Find where the given text appears and provide that cell's center as (x, y) coordinate. 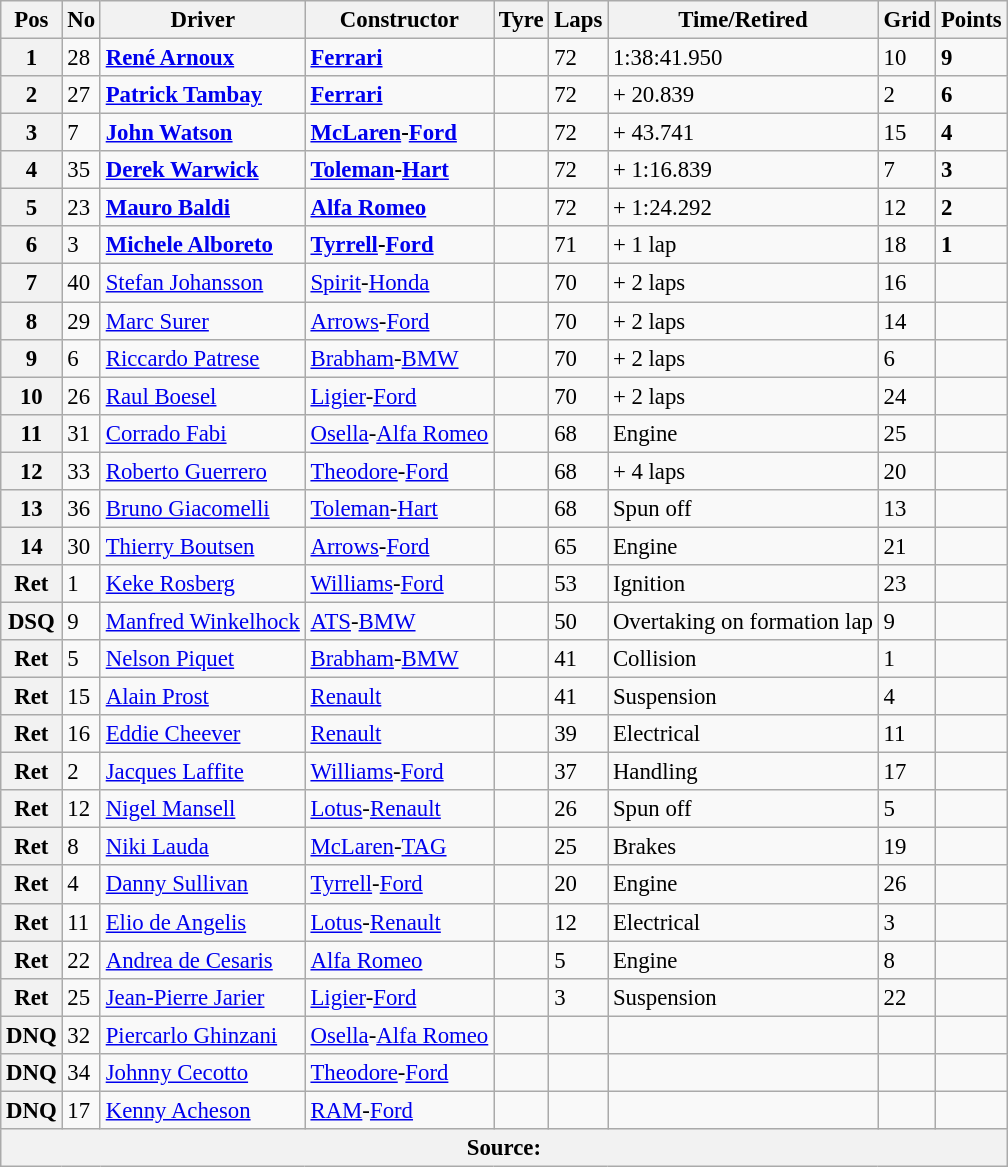
Source: (504, 1148)
DSQ (32, 621)
Thierry Boutsen (202, 546)
34 (81, 1073)
28 (81, 58)
Piercarlo Ghinzani (202, 1035)
Keke Rosberg (202, 584)
32 (81, 1035)
65 (578, 546)
Patrick Tambay (202, 95)
Pos (32, 20)
Danny Sullivan (202, 885)
50 (578, 621)
Michele Alboreto (202, 245)
Tyre (522, 20)
Laps (578, 20)
+ 4 laps (744, 471)
Kenny Acheson (202, 1110)
Andrea de Cesaris (202, 960)
Time/Retired (744, 20)
Spirit-Honda (399, 283)
Roberto Guerrero (202, 471)
27 (81, 95)
Manfred Winkelhock (202, 621)
Mauro Baldi (202, 208)
29 (81, 321)
40 (81, 283)
Johnny Cecotto (202, 1073)
Bruno Giacomelli (202, 509)
Marc Surer (202, 321)
18 (906, 245)
+ 20.839 (744, 95)
21 (906, 546)
+ 43.741 (744, 133)
1:38:41.950 (744, 58)
Driver (202, 20)
24 (906, 396)
Nelson Piquet (202, 659)
No (81, 20)
19 (906, 847)
Alain Prost (202, 697)
39 (578, 734)
RAM-Ford (399, 1110)
René Arnoux (202, 58)
71 (578, 245)
McLaren-TAG (399, 847)
+ 1 lap (744, 245)
Ignition (744, 584)
Stefan Johansson (202, 283)
Derek Warwick (202, 170)
Brakes (744, 847)
McLaren-Ford (399, 133)
35 (81, 170)
Jean-Pierre Jarier (202, 997)
31 (81, 433)
+ 1:16.839 (744, 170)
Collision (744, 659)
53 (578, 584)
Points (972, 20)
ATS-BMW (399, 621)
30 (81, 546)
36 (81, 509)
33 (81, 471)
Niki Lauda (202, 847)
Eddie Cheever (202, 734)
Elio de Angelis (202, 922)
Overtaking on formation lap (744, 621)
Riccardo Patrese (202, 358)
Handling (744, 772)
Nigel Mansell (202, 809)
Constructor (399, 20)
John Watson (202, 133)
Grid (906, 20)
37 (578, 772)
Raul Boesel (202, 396)
+ 1:24.292 (744, 208)
Corrado Fabi (202, 433)
Jacques Laffite (202, 772)
